Determine the [X, Y] coordinate at the center of the cell enclosing the given text.  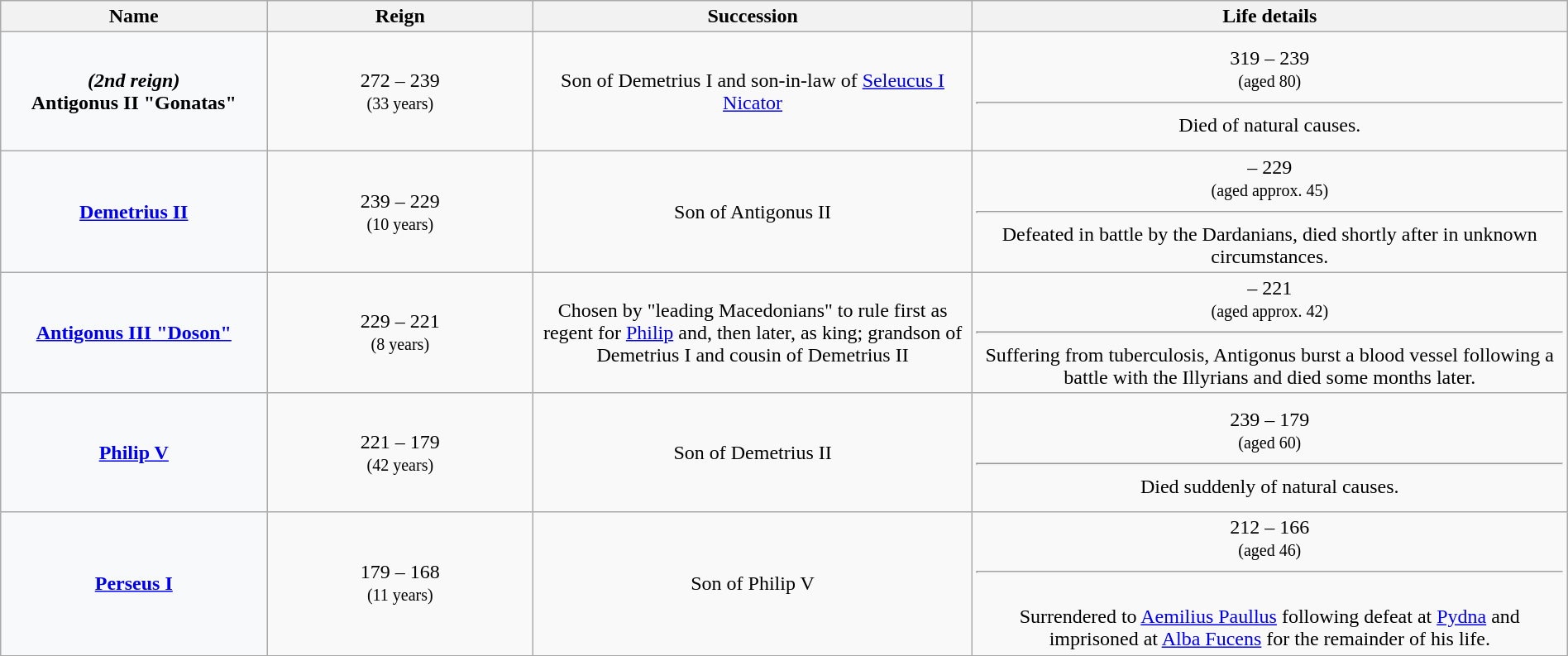
– 221(aged approx. 42)Suffering from tuberculosis, Antigonus burst a blood vessel following a battle with the Illyrians and died some months later. [1269, 333]
Son of Antigonus II [753, 212]
239 – 179(aged 60)Died suddenly of natural causes. [1269, 452]
Chosen by "leading Macedonians" to rule first as regent for Philip and, then later, as king; grandson of Demetrius I and cousin of Demetrius II [753, 333]
272 – 239(33 years) [400, 92]
179 – 168(11 years) [400, 584]
Son of Philip V [753, 584]
Name [134, 17]
Reign [400, 17]
319 – 239(aged 80)Died of natural causes. [1269, 92]
Son of Demetrius II [753, 452]
212 – 166(aged 46)Surrendered to Aemilius Paullus following defeat at Pydna and imprisoned at Alba Fucens for the remainder of his life. [1269, 584]
Demetrius II [134, 212]
(2nd reign)Antigonus II "Gonatas" [134, 92]
221 – 179(42 years) [400, 452]
Life details [1269, 17]
Perseus I [134, 584]
Antigonus III "Doson" [134, 333]
Succession [753, 17]
239 – 229(10 years) [400, 212]
– 229(aged approx. 45)Defeated in battle by the Dardanians, died shortly after in unknown circumstances. [1269, 212]
Son of Demetrius I and son-in-law of Seleucus I Nicator [753, 92]
229 – 221(8 years) [400, 333]
Philip V [134, 452]
